Output the (x, y) coordinate of the center of the cell containing the given text.  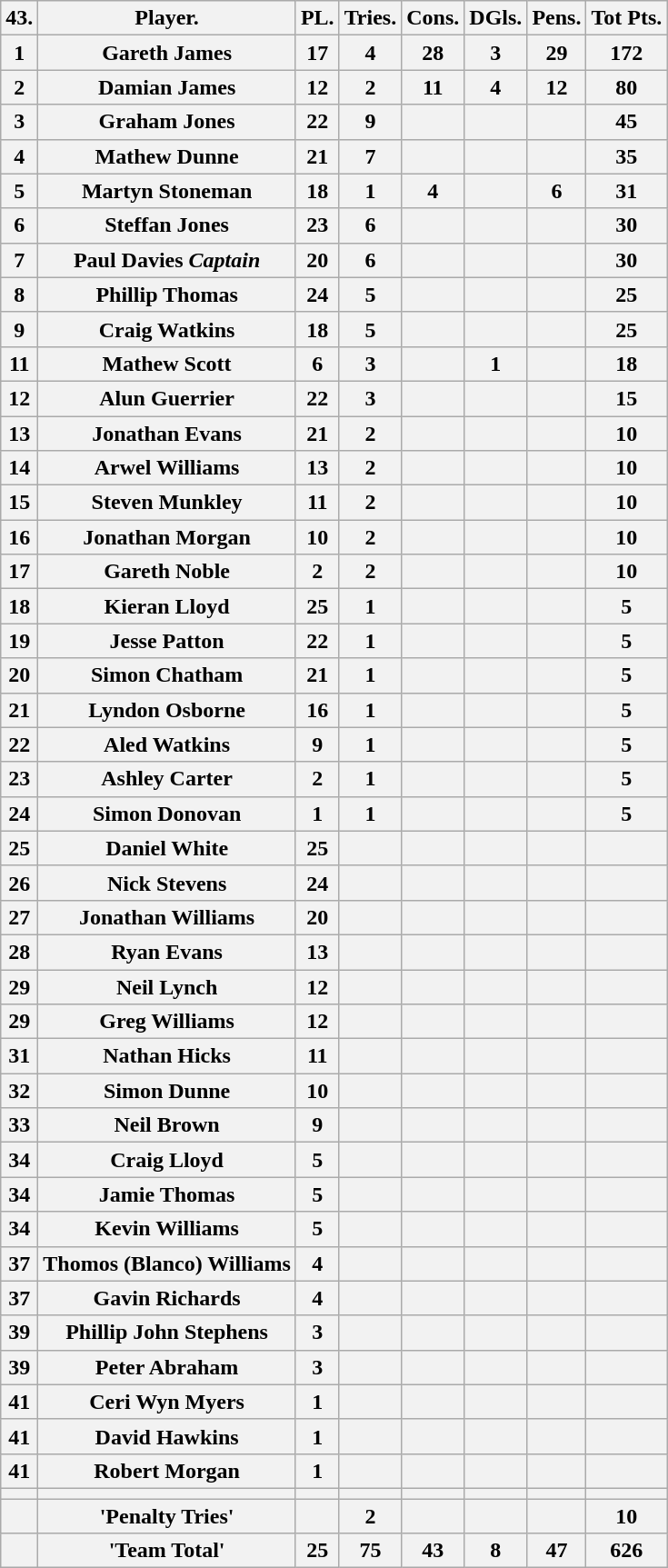
Ceri Wyn Myers (167, 1402)
Peter Abraham (167, 1367)
'Team Total' (167, 1551)
35 (627, 156)
626 (627, 1551)
45 (627, 122)
43. (20, 18)
172 (627, 53)
Simon Donovan (167, 814)
Arwel Williams (167, 468)
Simon Chatham (167, 675)
Jonathan Evans (167, 434)
Steven Munkley (167, 503)
Ashley Carter (167, 779)
David Hawkins (167, 1436)
Phillip John Stephens (167, 1333)
Craig Lloyd (167, 1160)
Alun Guerrier (167, 398)
Cons. (433, 18)
33 (20, 1125)
Ryan Evans (167, 952)
Kieran Lloyd (167, 606)
Nick Stevens (167, 883)
Craig Watkins (167, 329)
Jonathan Williams (167, 917)
Paul Davies Captain (167, 260)
Graham Jones (167, 122)
75 (371, 1551)
Jamie Thomas (167, 1194)
Tot Pts. (627, 18)
Phillip Thomas (167, 295)
Aled Watkins (167, 744)
Neil Brown (167, 1125)
PL. (317, 18)
Daniel White (167, 848)
Steffan Jones (167, 225)
Jesse Patton (167, 641)
26 (20, 883)
Simon Dunne (167, 1091)
Thomos (Blanco) Williams (167, 1263)
'Penalty Tries' (167, 1515)
Nathan Hicks (167, 1056)
Neil Lynch (167, 986)
43 (433, 1551)
80 (627, 87)
Mathew Scott (167, 364)
Kevin Williams (167, 1229)
Gareth Noble (167, 572)
Pens. (556, 18)
Tries. (371, 18)
Gavin Richards (167, 1298)
Player. (167, 18)
32 (20, 1091)
DGls. (496, 18)
Mathew Dunne (167, 156)
Robert Morgan (167, 1471)
Martyn Stoneman (167, 191)
Greg Williams (167, 1022)
Gareth James (167, 53)
47 (556, 1551)
Jonathan Morgan (167, 537)
19 (20, 641)
Damian James (167, 87)
27 (20, 917)
Lyndon Osborne (167, 710)
14 (20, 468)
